Scan for the cell matching the given text and deliver its (X, Y) coordinate at center. 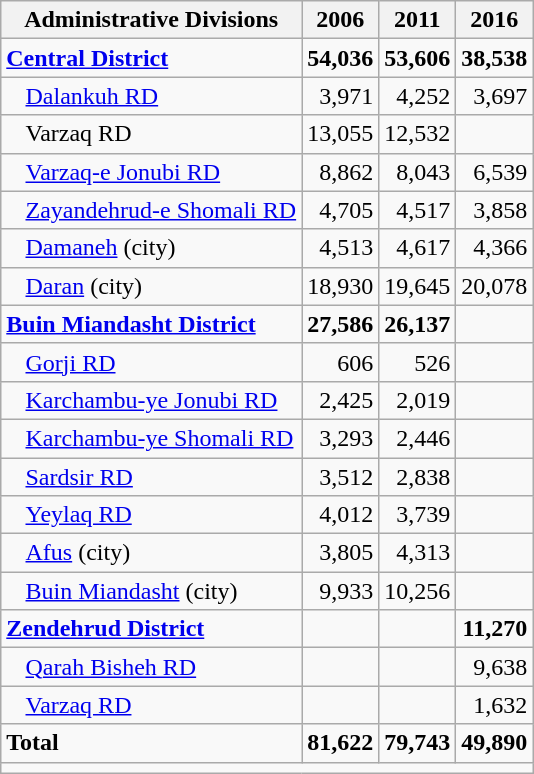
13,055 (340, 134)
11,270 (494, 629)
Varzaq-e Jonubi RD (152, 172)
Afus (city) (152, 553)
3,697 (494, 96)
3,739 (418, 515)
526 (418, 362)
Karchambu-ye Jonubi RD (152, 400)
54,036 (340, 58)
Daran (city) (152, 286)
18,930 (340, 286)
2006 (340, 20)
Damaneh (city) (152, 248)
27,586 (340, 324)
Dalankuh RD (152, 96)
49,890 (494, 743)
9,638 (494, 667)
Zendehrud District (152, 629)
12,532 (418, 134)
19,645 (418, 286)
4,617 (418, 248)
6,539 (494, 172)
2,446 (418, 438)
Administrative Divisions (152, 20)
606 (340, 362)
38,538 (494, 58)
2011 (418, 20)
4,705 (340, 210)
2,838 (418, 477)
10,256 (418, 591)
Karchambu-ye Shomali RD (152, 438)
26,137 (418, 324)
Central District (152, 58)
3,293 (340, 438)
1,632 (494, 705)
4,366 (494, 248)
8,043 (418, 172)
Yeylaq RD (152, 515)
Sardsir RD (152, 477)
4,513 (340, 248)
4,252 (418, 96)
3,512 (340, 477)
Total (152, 743)
9,933 (340, 591)
79,743 (418, 743)
4,012 (340, 515)
3,971 (340, 96)
81,622 (340, 743)
3,805 (340, 553)
8,862 (340, 172)
Buin Miandasht (city) (152, 591)
Qarah Bisheh RD (152, 667)
2,425 (340, 400)
Buin Miandasht District (152, 324)
2016 (494, 20)
4,517 (418, 210)
Gorji RD (152, 362)
Zayandehrud-e Shomali RD (152, 210)
4,313 (418, 553)
53,606 (418, 58)
2,019 (418, 400)
3,858 (494, 210)
20,078 (494, 286)
